Search for the cell housing the specified text and yield its [X, Y] center coordinate. 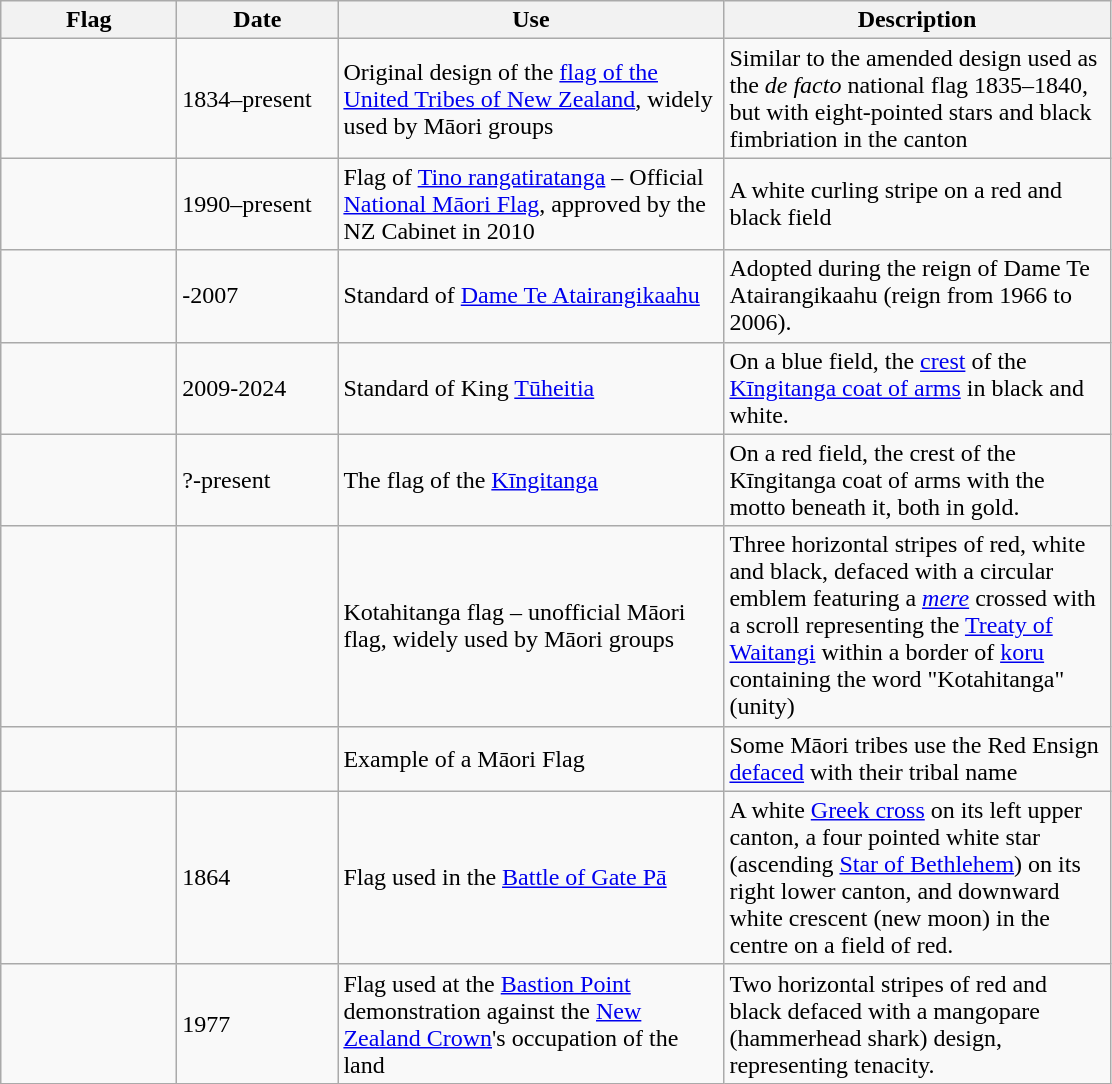
Use [531, 20]
The flag of the Kīngitanga [531, 480]
Similar to the amended design used as the de facto national flag 1835–1840, but with eight-pointed stars and black fimbriation in the canton [917, 98]
Standard of King Tūheitia [531, 388]
Flag [89, 20]
Flag used at the Bastion Point demonstration against the New Zealand Crown's occupation of the land [531, 1024]
1990–present [258, 204]
1834–present [258, 98]
On a blue field, the crest of the Kīngitanga coat of arms in black and white. [917, 388]
?-present [258, 480]
Example of a Māori Flag [531, 758]
Adopted during the reign of Dame Te Atairangikaahu (reign from 1966 to 2006). [917, 296]
2009-2024 [258, 388]
Kotahitanga flag – unofficial Māori flag, widely used by Māori groups [531, 626]
Standard of Dame Te Atairangikaahu [531, 296]
Description [917, 20]
Flag used in the Battle of Gate Pā [531, 878]
Date [258, 20]
On a red field, the crest of the Kīngitanga coat of arms with the motto beneath it, both in gold. [917, 480]
-2007 [258, 296]
1977 [258, 1024]
Some Māori tribes use the Red Ensign defaced with their tribal name [917, 758]
Original design of the flag of the United Tribes of New Zealand, widely used by Māori groups [531, 98]
Flag of Tino rangatiratanga – Official National Māori Flag, approved by the NZ Cabinet in 2010 [531, 204]
A white curling stripe on a red and black field [917, 204]
1864 [258, 878]
Two horizontal stripes of red and black defaced with a mangopare (hammerhead shark) design, representing tenacity. [917, 1024]
